Pinpoint the cell where the given text exists, returning its [X, Y] midpoint coordinate. 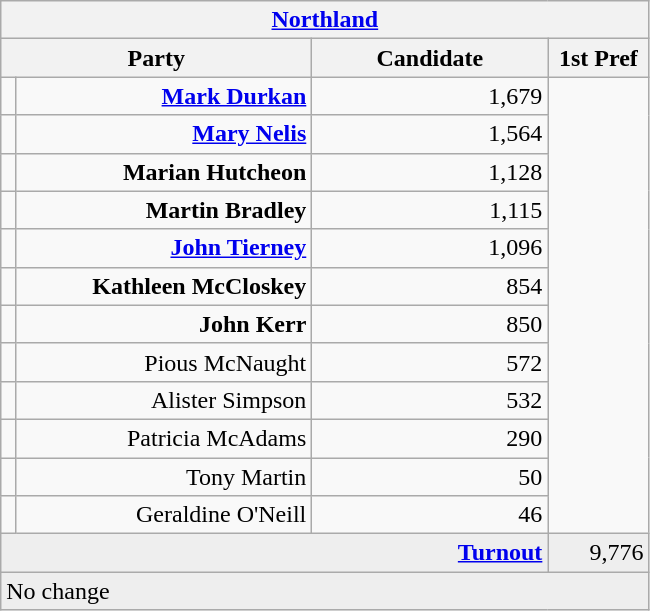
No change [325, 591]
572 [430, 362]
Mary Nelis [164, 134]
850 [430, 324]
9,776 [598, 553]
1,096 [430, 248]
1,115 [430, 210]
John Kerr [164, 324]
Patricia McAdams [164, 438]
Kathleen McCloskey [164, 286]
Turnout [274, 553]
Martin Bradley [164, 210]
Tony Martin [164, 477]
1,564 [430, 134]
Party [156, 58]
1,128 [430, 172]
Candidate [430, 58]
Northland [325, 20]
854 [430, 286]
50 [430, 477]
46 [430, 515]
Marian Hutcheon [164, 172]
Geraldine O'Neill [164, 515]
Pious McNaught [164, 362]
1,679 [430, 96]
290 [430, 438]
John Tierney [164, 248]
1st Pref [598, 58]
Mark Durkan [164, 96]
532 [430, 400]
Alister Simpson [164, 400]
